Find where the given text appears and provide that cell's center as [X, Y] coordinate. 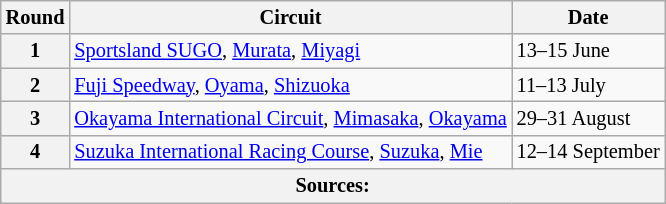
12–14 September [588, 152]
Fuji Speedway, Oyama, Shizuoka [290, 85]
Date [588, 17]
Suzuka International Racing Course, Suzuka, Mie [290, 152]
11–13 July [588, 85]
3 [36, 118]
4 [36, 152]
13–15 June [588, 51]
2 [36, 85]
Round [36, 17]
Sportsland SUGO, Murata, Miyagi [290, 51]
Okayama International Circuit, Mimasaka, Okayama [290, 118]
29–31 August [588, 118]
Circuit [290, 17]
Sources: [333, 186]
1 [36, 51]
